Identify which cell holds the provided text, then report its [X, Y] central coordinate. 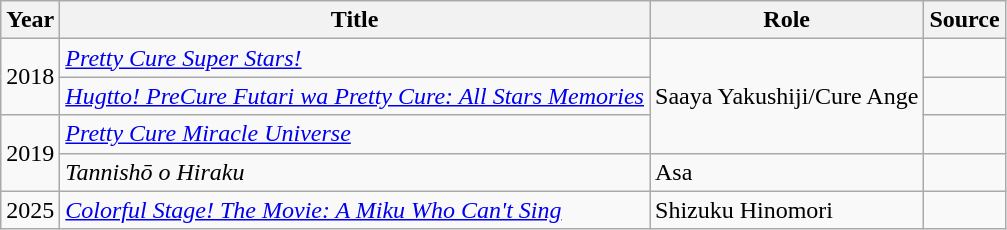
Role [787, 20]
Year [30, 20]
Pretty Cure Super Stars! [355, 58]
2025 [30, 210]
Title [355, 20]
Pretty Cure Miracle Universe [355, 134]
Saaya Yakushiji/Cure Ange [787, 96]
Hugtto! PreCure Futari wa Pretty Cure: All Stars Memories [355, 96]
Asa [787, 172]
Source [964, 20]
Tannishō o Hiraku [355, 172]
Colorful Stage! The Movie: A Miku Who Can't Sing [355, 210]
Shizuku Hinomori [787, 210]
2019 [30, 153]
2018 [30, 77]
